Output the [x, y] coordinate of the center of the cell containing the given text.  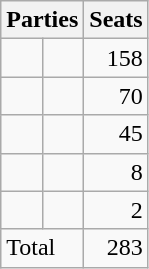
283 [116, 248]
Total [42, 248]
2 [116, 210]
45 [116, 134]
8 [116, 172]
Seats [116, 20]
70 [116, 96]
Parties [42, 20]
158 [116, 58]
